Find where the given text appears and provide that cell's center as [X, Y] coordinate. 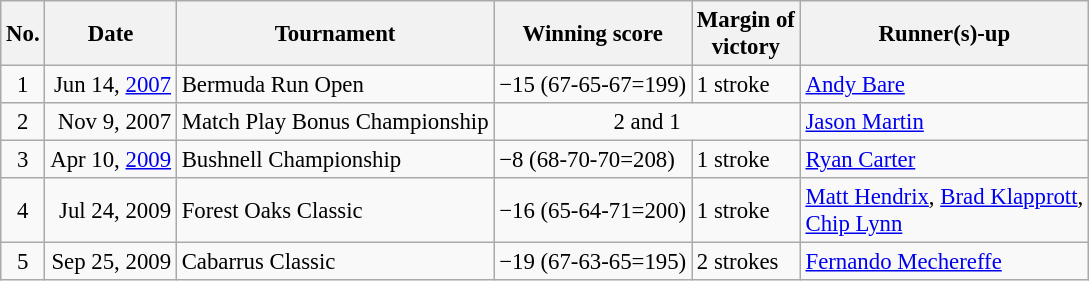
Fernando Mechereffe [944, 262]
Cabarrus Classic [335, 262]
2 strokes [746, 262]
−15 (67-65-67=199) [593, 85]
4 [23, 210]
Runner(s)-up [944, 34]
Jul 24, 2009 [110, 210]
Jun 14, 2007 [110, 85]
No. [23, 34]
5 [23, 262]
Sep 25, 2009 [110, 262]
3 [23, 160]
2 [23, 122]
Matt Hendrix, Brad Klapprott, Chip Lynn [944, 210]
Nov 9, 2007 [110, 122]
−16 (65-64-71=200) [593, 210]
Apr 10, 2009 [110, 160]
−19 (67-63-65=195) [593, 262]
Date [110, 34]
Forest Oaks Classic [335, 210]
Andy Bare [944, 85]
Bermuda Run Open [335, 85]
Winning score [593, 34]
Margin ofvictory [746, 34]
2 and 1 [647, 122]
1 [23, 85]
Tournament [335, 34]
Match Play Bonus Championship [335, 122]
Bushnell Championship [335, 160]
Jason Martin [944, 122]
−8 (68-70-70=208) [593, 160]
Ryan Carter [944, 160]
